From the cell containing the given text, extract its center point as [x, y] coordinate. 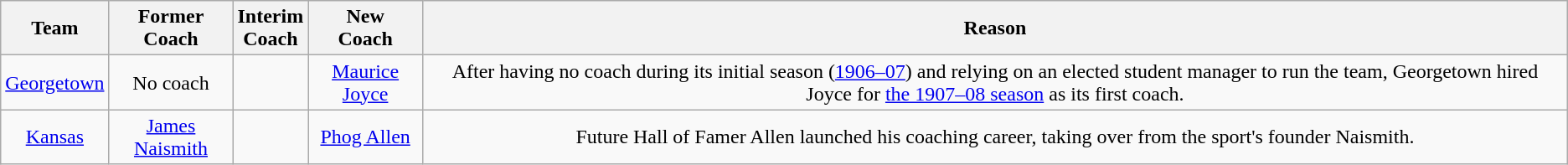
James Naismith [171, 137]
Georgetown [55, 82]
Team [55, 28]
FormerCoach [171, 28]
No coach [171, 82]
Maurice Joyce [365, 82]
NewCoach [365, 28]
Future Hall of Famer Allen launched his coaching career, taking over from the sport's founder Naismith. [995, 137]
Phog Allen [365, 137]
InterimCoach [271, 28]
Kansas [55, 137]
Reason [995, 28]
